Return [x, y] of the center of cell containing provided text 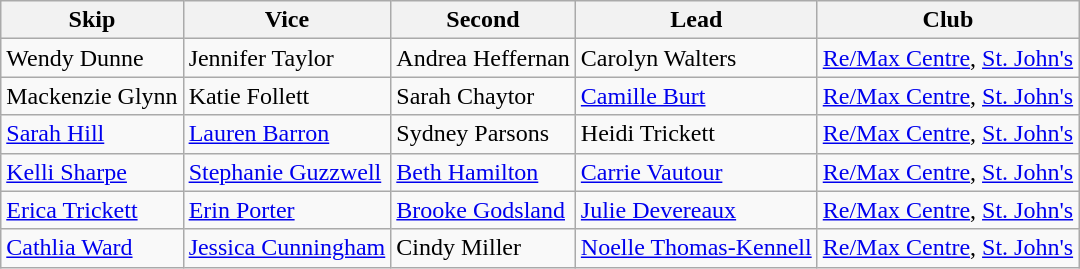
Erin Porter [287, 210]
Brooke Godsland [484, 210]
Lauren Barron [287, 134]
Stephanie Guzzwell [287, 172]
Mackenzie Glynn [92, 96]
Club [948, 20]
Beth Hamilton [484, 172]
Katie Follett [287, 96]
Kelli Sharpe [92, 172]
Sarah Chaytor [484, 96]
Andrea Heffernan [484, 58]
Sarah Hill [92, 134]
Erica Trickett [92, 210]
Jennifer Taylor [287, 58]
Cindy Miller [484, 248]
Sydney Parsons [484, 134]
Skip [92, 20]
Heidi Trickett [696, 134]
Second [484, 20]
Jessica Cunningham [287, 248]
Lead [696, 20]
Carrie Vautour [696, 172]
Vice [287, 20]
Julie Devereaux [696, 210]
Noelle Thomas-Kennell [696, 248]
Carolyn Walters [696, 58]
Cathlia Ward [92, 248]
Wendy Dunne [92, 58]
Camille Burt [696, 96]
